Return the [x, y] coordinate for the center point of the cell that contains the specified text.  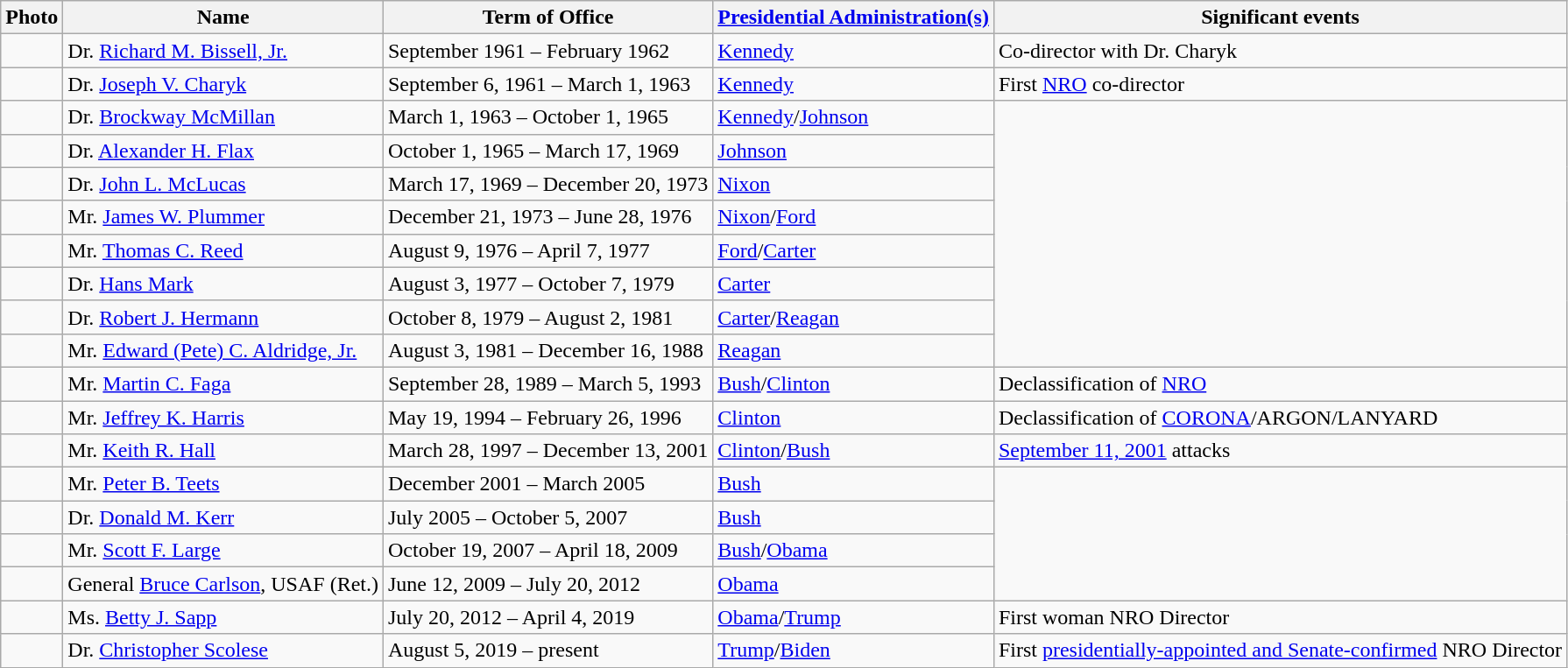
October 1, 1965 – March 17, 1969 [547, 151]
October 8, 1979 – August 2, 1981 [547, 317]
Dr. Joseph V. Charyk [223, 84]
Dr. Donald M. Kerr [223, 517]
Mr. Thomas C. Reed [223, 250]
Ford/Carter [853, 250]
Obama/Trump [853, 617]
Nixon/Ford [853, 217]
Significant events [1280, 18]
August 5, 2019 – present [547, 650]
December 21, 1973 – June 28, 1976 [547, 217]
Kennedy/Johnson [853, 117]
Reagan [853, 350]
September 28, 1989 – March 5, 1993 [547, 383]
August 3, 1977 – October 7, 1979 [547, 284]
Mr. Keith R. Hall [223, 451]
Mr. Jeffrey K. Harris [223, 418]
Ms. Betty J. Sapp [223, 617]
Mr. Martin C. Faga [223, 383]
Term of Office [547, 18]
December 2001 – March 2005 [547, 484]
September 11, 2001 attacks [1280, 451]
Bush/Clinton [853, 383]
Trump/Biden [853, 650]
March 28, 1997 – December 13, 2001 [547, 451]
June 12, 2009 – July 20, 2012 [547, 584]
September 6, 1961 – March 1, 1963 [547, 84]
July 20, 2012 – April 4, 2019 [547, 617]
Carter/Reagan [853, 317]
July 2005 – October 5, 2007 [547, 517]
Name [223, 18]
Carter [853, 284]
Mr. Edward (Pete) C. Aldridge, Jr. [223, 350]
Co-director with Dr. Charyk [1280, 51]
August 9, 1976 – April 7, 1977 [547, 250]
May 19, 1994 – February 26, 1996 [547, 418]
First presidentially-appointed and Senate-confirmed NRO Director [1280, 650]
October 19, 2007 – April 18, 2009 [547, 551]
Dr. Brockway McMillan [223, 117]
Dr. Alexander H. Flax [223, 151]
Nixon [853, 184]
Dr. Robert J. Hermann [223, 317]
Declassification of NRO [1280, 383]
Bush/Obama [853, 551]
Dr. Richard M. Bissell, Jr. [223, 51]
Presidential Administration(s) [853, 18]
Mr. Peter B. Teets [223, 484]
Declassification of CORONA/ARGON/LANYARD [1280, 418]
Mr. James W. Plummer [223, 217]
Dr. Hans Mark [223, 284]
Obama [853, 584]
September 1961 – February 1962 [547, 51]
August 3, 1981 – December 16, 1988 [547, 350]
First NRO co-director [1280, 84]
Clinton/Bush [853, 451]
First woman NRO Director [1280, 617]
Clinton [853, 418]
Photo [32, 18]
Johnson [853, 151]
Dr. John L. McLucas [223, 184]
Dr. Christopher Scolese [223, 650]
General Bruce Carlson, USAF (Ret.) [223, 584]
March 17, 1969 – December 20, 1973 [547, 184]
Mr. Scott F. Large [223, 551]
March 1, 1963 – October 1, 1965 [547, 117]
